Return the [x, y] coordinate for the center point of the cell that contains the specified text.  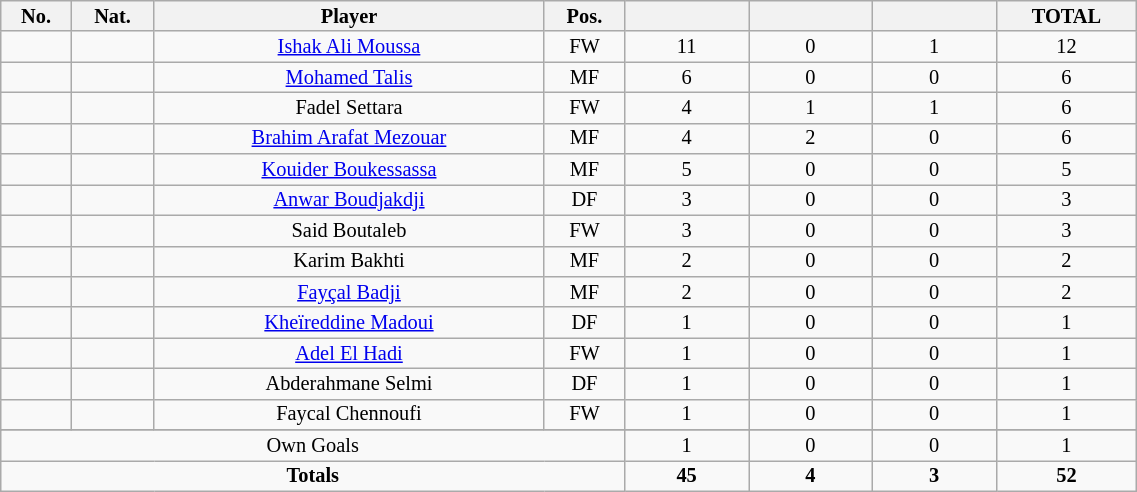
Mohamed Talis [349, 78]
Totals [313, 476]
Kouider Boukessassa [349, 170]
Nat. [112, 16]
Karim Bakhti [349, 262]
Ishak Ali Moussa [349, 46]
Abderahmane Selmi [349, 384]
Fadel Settara [349, 108]
No. [36, 16]
Said Boutaleb [349, 230]
Kheïreddine Madoui [349, 322]
Faycal Chennoufi [349, 414]
45 [687, 476]
Brahim Arafat Mezouar [349, 138]
Adel El Hadi [349, 354]
52 [1066, 476]
Player [349, 16]
Anwar Boudjakdji [349, 200]
TOTAL [1066, 16]
11 [687, 46]
Fayçal Badji [349, 292]
12 [1066, 46]
Pos. [584, 16]
Own Goals [313, 446]
